Search for the cell housing the specified text and yield its [X, Y] center coordinate. 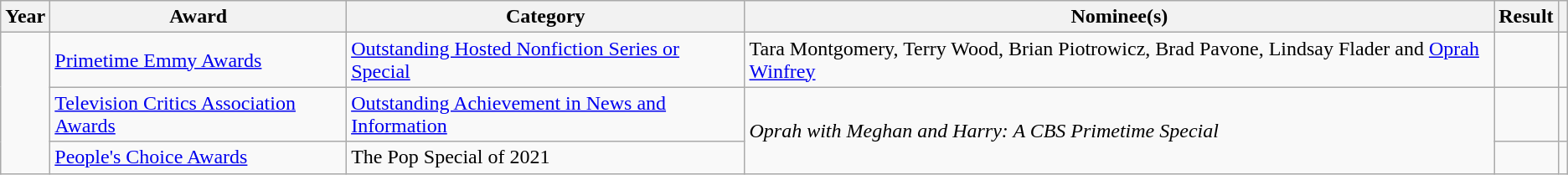
Oprah with Meghan and Harry: A CBS Primetime Special [1119, 131]
Result [1526, 17]
Nominee(s) [1119, 17]
Outstanding Hosted Nonfiction Series or Special [546, 60]
People's Choice Awards [199, 157]
Tara Montgomery, Terry Wood, Brian Piotrowicz, Brad Pavone, Lindsay Flader and Oprah Winfrey [1119, 60]
Primetime Emmy Awards [199, 60]
Outstanding Achievement in News and Information [546, 114]
Category [546, 17]
Award [199, 17]
The Pop Special of 2021 [546, 157]
Year [25, 17]
Television Critics Association Awards [199, 114]
